Find where the given text appears and provide that cell's center as (X, Y) coordinate. 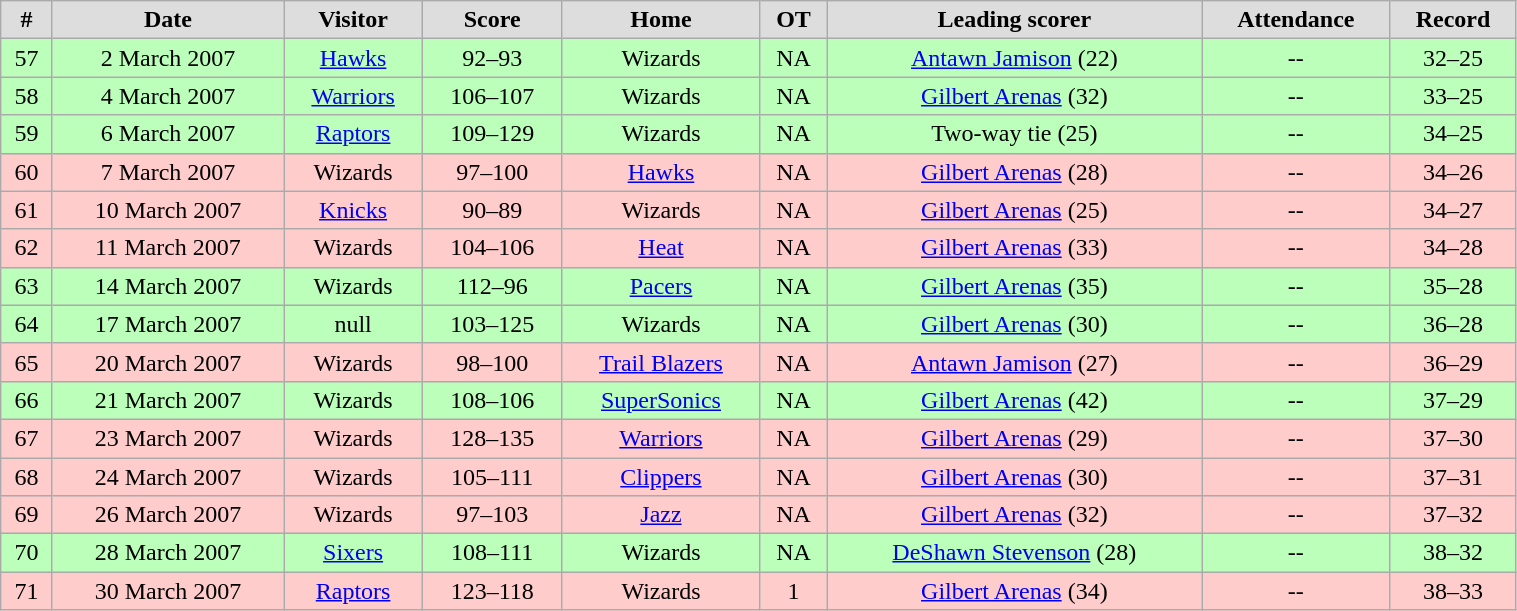
Gilbert Arenas (42) (1014, 400)
Gilbert Arenas (35) (1014, 286)
71 (26, 591)
37–31 (1453, 477)
Visitor (354, 20)
Score (492, 20)
61 (26, 210)
98–100 (492, 362)
23 March 2007 (168, 438)
Gilbert Arenas (33) (1014, 248)
66 (26, 400)
28 March 2007 (168, 553)
# (26, 20)
24 March 2007 (168, 477)
109–129 (492, 134)
Antawn Jamison (27) (1014, 362)
38–32 (1453, 553)
Gilbert Arenas (34) (1014, 591)
DeShawn Stevenson (28) (1014, 553)
7 March 2007 (168, 172)
108–111 (492, 553)
57 (26, 58)
Date (168, 20)
Antawn Jamison (22) (1014, 58)
SuperSonics (661, 400)
17 March 2007 (168, 324)
70 (26, 553)
34–26 (1453, 172)
63 (26, 286)
97–103 (492, 515)
Sixers (354, 553)
35–28 (1453, 286)
108–106 (492, 400)
20 March 2007 (168, 362)
34–25 (1453, 134)
Two-way tie (25) (1014, 134)
Jazz (661, 515)
97–100 (492, 172)
37–32 (1453, 515)
68 (26, 477)
30 March 2007 (168, 591)
Clippers (661, 477)
11 March 2007 (168, 248)
Attendance (1296, 20)
6 March 2007 (168, 134)
36–29 (1453, 362)
90–89 (492, 210)
105–111 (492, 477)
32–25 (1453, 58)
62 (26, 248)
36–28 (1453, 324)
106–107 (492, 96)
69 (26, 515)
Gilbert Arenas (25) (1014, 210)
OT (794, 20)
14 March 2007 (168, 286)
58 (26, 96)
59 (26, 134)
Gilbert Arenas (29) (1014, 438)
Heat (661, 248)
10 March 2007 (168, 210)
64 (26, 324)
26 March 2007 (168, 515)
4 March 2007 (168, 96)
37–29 (1453, 400)
112–96 (492, 286)
128–135 (492, 438)
Trail Blazers (661, 362)
Leading scorer (1014, 20)
Pacers (661, 286)
34–28 (1453, 248)
104–106 (492, 248)
Home (661, 20)
103–125 (492, 324)
34–27 (1453, 210)
Knicks (354, 210)
38–33 (1453, 591)
Record (1453, 20)
65 (26, 362)
2 March 2007 (168, 58)
37–30 (1453, 438)
null (354, 324)
123–118 (492, 591)
67 (26, 438)
1 (794, 591)
33–25 (1453, 96)
92–93 (492, 58)
Gilbert Arenas (28) (1014, 172)
60 (26, 172)
21 March 2007 (168, 400)
